Extract the (X, Y) coordinate from the center of the cell holding the provided text.  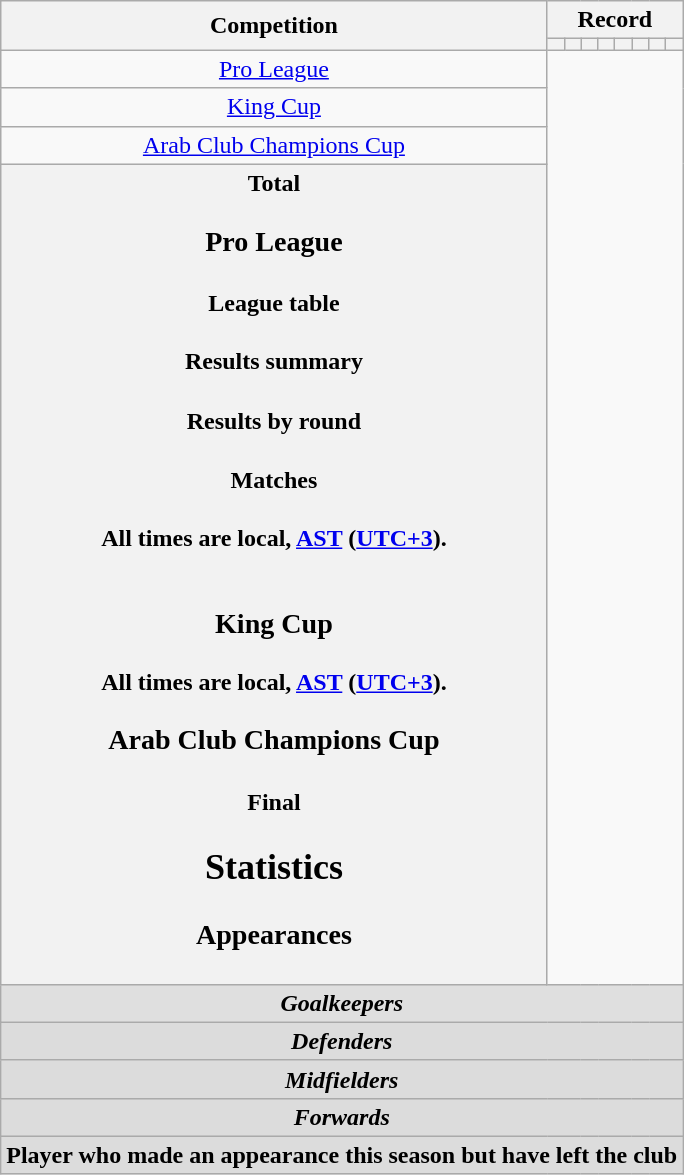
Pro League (274, 69)
Record (615, 20)
King Cup (274, 107)
Player who made an appearance this season but have left the club (342, 1155)
Competition (274, 26)
Midfielders (342, 1079)
Defenders (342, 1041)
Forwards (342, 1117)
Arab Club Champions Cup (274, 145)
Goalkeepers (342, 1003)
